Capture the cell that displays the provided text and extract its [x, y] central coordinate. 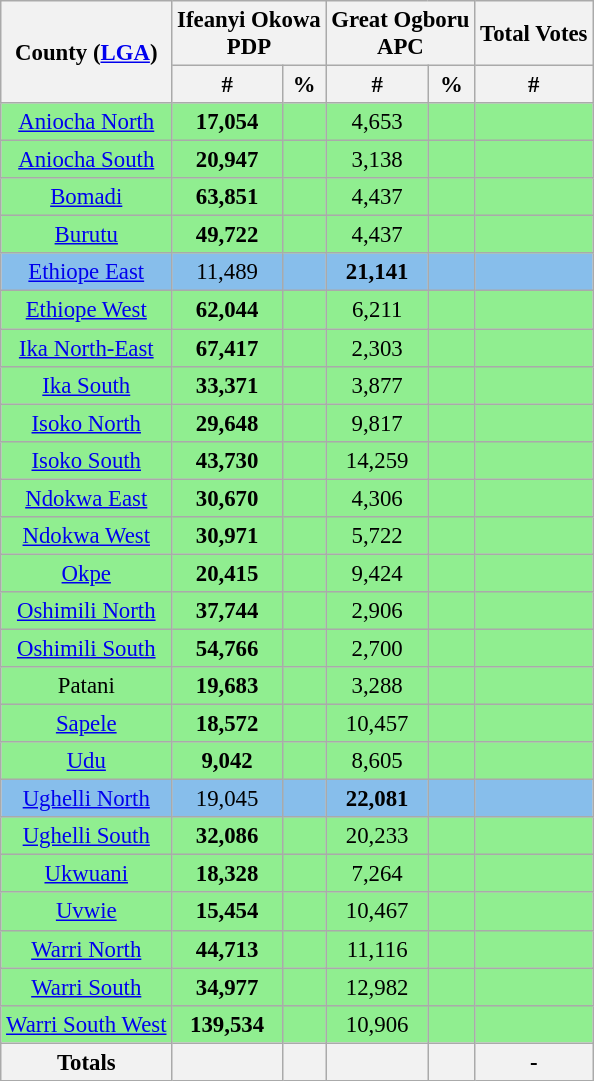
6,211 [377, 310]
30,971 [228, 536]
20,947 [228, 160]
2,303 [377, 348]
Oshimili North [86, 611]
21,141 [377, 273]
Totals [86, 1062]
10,467 [377, 912]
11,116 [377, 949]
2,906 [377, 611]
3,877 [377, 385]
Sapele [86, 724]
County (LGA) [86, 52]
Ika South [86, 385]
9,817 [377, 423]
Udu [86, 761]
Ukwuani [86, 874]
3,138 [377, 160]
Burutu [86, 235]
49,722 [228, 235]
Warri South West [86, 1024]
Bomadi [86, 197]
Isoko South [86, 460]
19,045 [228, 799]
22,081 [377, 799]
11,489 [228, 273]
17,054 [228, 122]
Total Votes [534, 34]
67,417 [228, 348]
43,730 [228, 460]
18,572 [228, 724]
3,288 [377, 686]
Ika North-East [86, 348]
Ifeanyi OkowaPDP [249, 34]
62,044 [228, 310]
37,744 [228, 611]
Great OgboruAPC [400, 34]
15,454 [228, 912]
Aniocha North [86, 122]
4,653 [377, 122]
- [534, 1062]
Isoko North [86, 423]
Ndokwa West [86, 536]
Ughelli North [86, 799]
18,328 [228, 874]
Ndokwa East [86, 498]
10,906 [377, 1024]
34,977 [228, 987]
Ethiope East [86, 273]
9,042 [228, 761]
33,371 [228, 385]
29,648 [228, 423]
Uvwie [86, 912]
10,457 [377, 724]
30,670 [228, 498]
2,700 [377, 648]
Ethiope West [86, 310]
32,086 [228, 836]
Okpe [86, 573]
Aniocha South [86, 160]
44,713 [228, 949]
139,534 [228, 1024]
Patani [86, 686]
8,605 [377, 761]
9,424 [377, 573]
20,415 [228, 573]
5,722 [377, 536]
19,683 [228, 686]
Oshimili South [86, 648]
12,982 [377, 987]
54,766 [228, 648]
Warri North [86, 949]
Warri South [86, 987]
4,306 [377, 498]
63,851 [228, 197]
14,259 [377, 460]
20,233 [377, 836]
7,264 [377, 874]
Ughelli South [86, 836]
